Identify which cell holds the provided text, then report its (x, y) central coordinate. 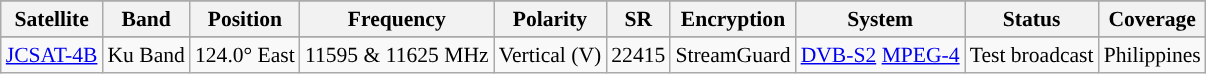
Ku Band (146, 54)
Position (245, 19)
Band (146, 19)
Coverage (1152, 19)
Satellite (52, 19)
JCSAT-4B (52, 54)
Status (1032, 19)
Polarity (550, 19)
System (880, 19)
124.0° East (245, 54)
DVB-S2 MPEG-4 (880, 54)
Vertical (V) (550, 54)
Test broadcast (1032, 54)
22415 (638, 54)
11595 & 11625 MHz (397, 54)
Philippines (1152, 54)
Frequency (397, 19)
SR (638, 19)
StreamGuard (732, 54)
Encryption (732, 19)
